Find where the given text appears and provide that cell's center as [x, y] coordinate. 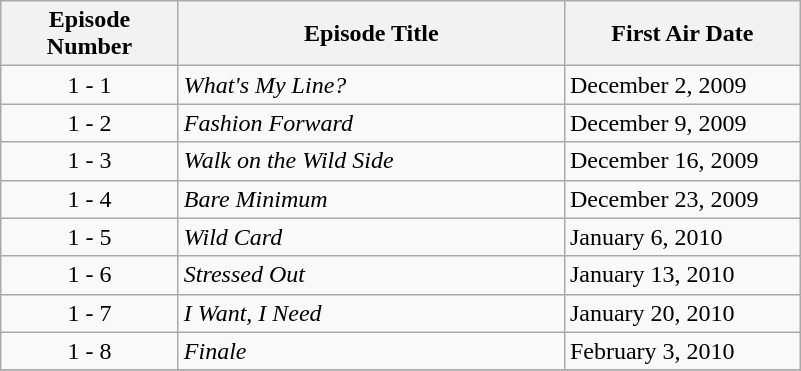
I Want, I Need [371, 313]
What's My Line? [371, 85]
December 2, 2009 [682, 85]
December 9, 2009 [682, 123]
1 - 2 [90, 123]
1 - 5 [90, 237]
1 - 4 [90, 199]
Episode Number [90, 34]
December 23, 2009 [682, 199]
December 16, 2009 [682, 161]
Episode Title [371, 34]
First Air Date [682, 34]
1 - 3 [90, 161]
1 - 7 [90, 313]
Wild Card [371, 237]
1 - 8 [90, 351]
Stressed Out [371, 275]
1 - 1 [90, 85]
January 20, 2010 [682, 313]
January 6, 2010 [682, 237]
Fashion Forward [371, 123]
January 13, 2010 [682, 275]
Bare Minimum [371, 199]
1 - 6 [90, 275]
Finale [371, 351]
Walk on the Wild Side [371, 161]
February 3, 2010 [682, 351]
